For the text-containing cell, return its midpoint in (x, y) coordinate format. 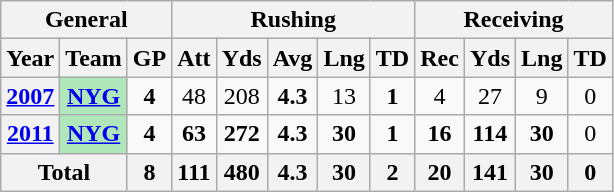
141 (490, 172)
480 (242, 172)
Receiving (514, 20)
63 (194, 134)
13 (344, 96)
Rushing (294, 20)
27 (490, 96)
Rec (440, 58)
111 (194, 172)
General (86, 20)
272 (242, 134)
20 (440, 172)
8 (149, 172)
114 (490, 134)
Year (30, 58)
GP (149, 58)
Att (194, 58)
2 (392, 172)
2011 (30, 134)
2007 (30, 96)
48 (194, 96)
9 (542, 96)
Team (94, 58)
16 (440, 134)
Avg (292, 58)
Total (64, 172)
208 (242, 96)
